Scan for the cell matching the given text and deliver its [x, y] coordinate at center. 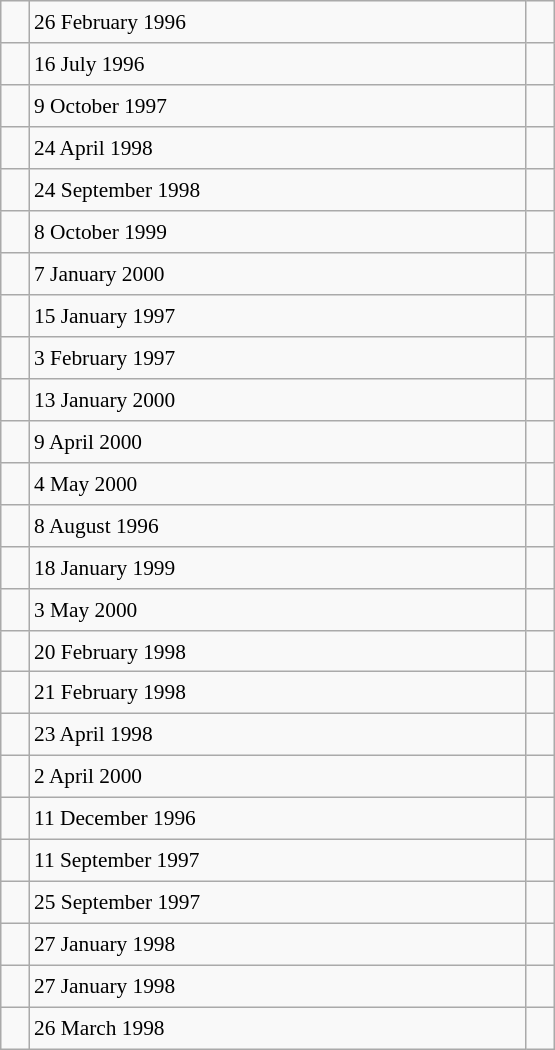
25 September 1997 [278, 903]
8 October 1999 [278, 232]
4 May 2000 [278, 483]
20 February 1998 [278, 651]
11 December 1996 [278, 819]
3 February 1997 [278, 358]
11 September 1997 [278, 861]
24 April 1998 [278, 148]
26 February 1996 [278, 22]
15 January 1997 [278, 316]
21 February 1998 [278, 693]
26 March 1998 [278, 1028]
18 January 1999 [278, 567]
9 April 2000 [278, 441]
13 January 2000 [278, 399]
9 October 1997 [278, 106]
8 August 1996 [278, 525]
2 April 2000 [278, 777]
23 April 1998 [278, 735]
3 May 2000 [278, 609]
16 July 1996 [278, 64]
24 September 1998 [278, 190]
7 January 2000 [278, 274]
